Capture the cell that displays the provided text and extract its [x, y] central coordinate. 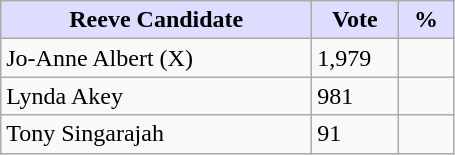
91 [355, 134]
% [426, 20]
Reeve Candidate [156, 20]
Jo-Anne Albert (X) [156, 58]
Tony Singarajah [156, 134]
981 [355, 96]
Vote [355, 20]
Lynda Akey [156, 96]
1,979 [355, 58]
